Capture the cell that displays the provided text and extract its [X, Y] central coordinate. 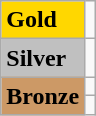
Gold [43, 20]
Bronze [43, 96]
Silver [43, 58]
